Determine the (x, y) coordinate at the center of the cell enclosing the given text.  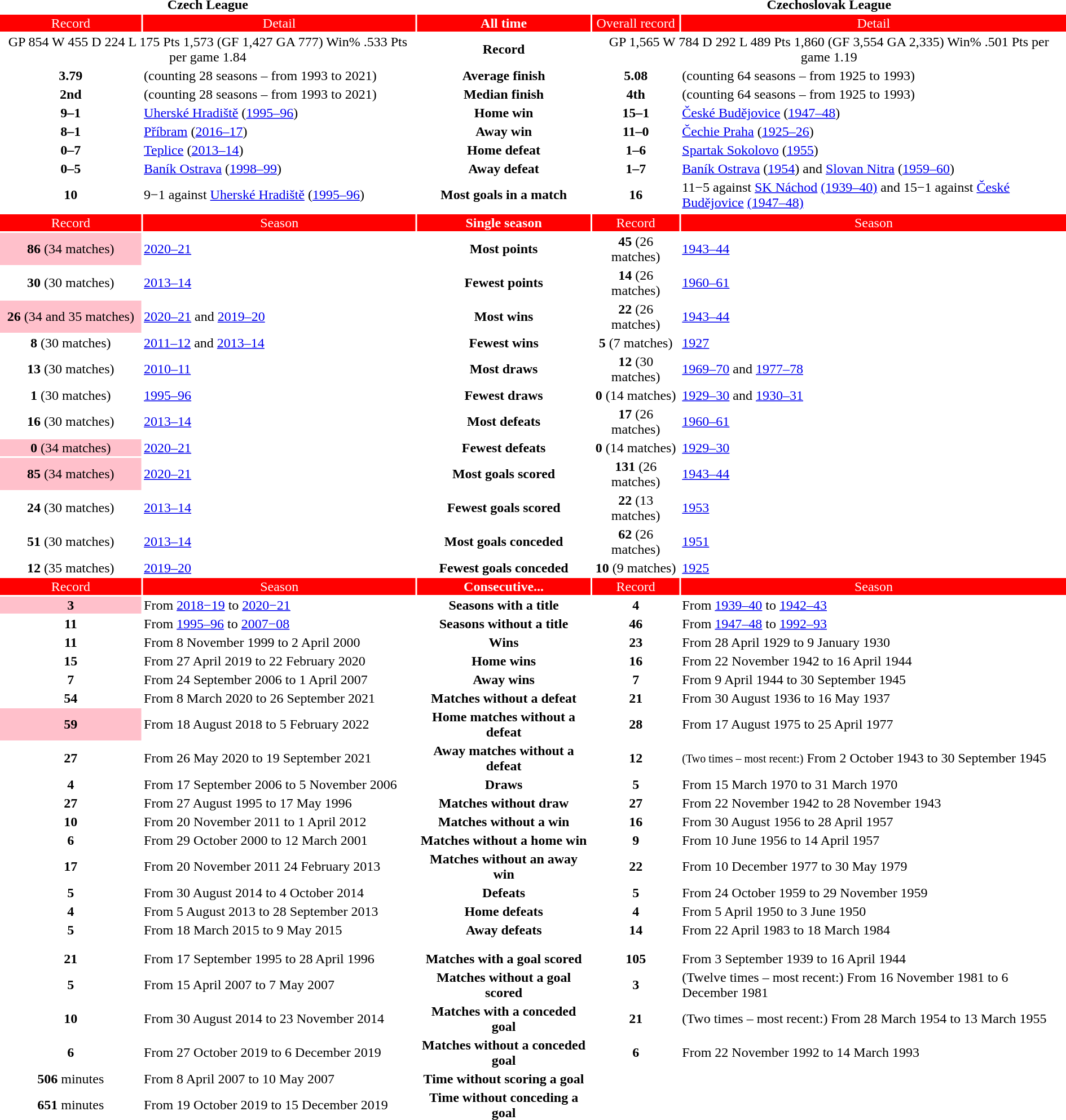
From 5 April 1950 to 3 June 1950 (874, 911)
From 24 October 1959 to 29 November 1959 (874, 893)
From 2018−19 to 2020−21 (280, 605)
15 (71, 661)
From 1939–40 to 1942–43 (874, 605)
9–1 (71, 113)
Home matches without a defeat (504, 724)
From 17 August 1975 to 25 April 1977 (874, 724)
22 (26 matches) (635, 317)
Median finish (504, 94)
Defeats (504, 893)
From 15 March 1970 to 31 March 1970 (874, 784)
0 (34 matches) (71, 448)
From 30 August 1956 to 28 April 1957 (874, 822)
Draws (504, 784)
5 (7 matches) (635, 343)
24 (30 matches) (71, 508)
From 9 April 1944 to 30 September 1945 (874, 680)
105 (635, 959)
13 (30 matches) (71, 369)
(Two times – most recent:) From 2 October 1943 to 30 September 1945 (874, 758)
9 (635, 840)
Time without scoring a goal (504, 1079)
From 3 September 1939 to 16 April 1944 (874, 959)
Away defeats (504, 930)
From 10 December 1977 to 30 May 1979 (874, 866)
51 (30 matches) (71, 541)
62 (26 matches) (635, 541)
Seasons without a title (504, 624)
Most defeats (504, 422)
9−1 against Uherské Hradiště (1995–96) (280, 195)
Baník Ostrava (1954) and Slovan Nitra (1959–60) (874, 169)
17 (71, 866)
12 (635, 758)
Fewest goals conceded (504, 568)
From 27 October 2019 to 6 December 2019 (280, 1052)
From 18 August 2018 to 5 February 2022 (280, 724)
Fewest wins (504, 343)
0–7 (71, 150)
From 28 April 1929 to 9 January 1930 (874, 642)
85 (34 matches) (71, 474)
Matches with a conceded goal (504, 1018)
Fewest points (504, 283)
From 8 April 2007 to 10 May 2007 (280, 1079)
1–6 (635, 150)
Matches without an away win (504, 866)
Baník Ostrava (1998–99) (280, 169)
14 (635, 930)
Most draws (504, 369)
Away defeat (504, 169)
1929–30 (874, 448)
Matches with a goal scored (504, 959)
From 1947–48 to 1992–93 (874, 624)
From 15 April 2007 to 7 May 2007 (280, 985)
Overall record (635, 23)
Home wins (504, 661)
14 (26 matches) (635, 283)
From 30 August 2014 to 23 November 2014 (280, 1018)
1953 (874, 508)
GP 1,565 W 784 D 292 L 489 Pts 1,860 (GF 3,554 GA 2,335) Win% .501 Pts per game 1.19 (829, 50)
3.79 (71, 76)
1951 (874, 541)
From 27 August 1995 to 17 May 1996 (280, 803)
Away matches without a defeat (504, 758)
From 22 April 1983 to 18 March 1984 (874, 930)
Fewest defeats (504, 448)
28 (635, 724)
2019–20 (280, 568)
Consecutive... (504, 587)
1927 (874, 343)
From 29 October 2000 to 12 March 2001 (280, 840)
1969–70 and 1977–78 (874, 369)
From 24 September 2006 to 1 April 2007 (280, 680)
GP 854 W 455 D 224 L 175 Pts 1,573 (GF 1,427 GA 777) Win% .533 Pts per game 1.84 (208, 50)
From 22 November 1942 to 28 November 1943 (874, 803)
Matches without a conceded goal (504, 1052)
1995–96 (280, 395)
From 22 November 1942 to 16 April 1944 (874, 661)
54 (71, 698)
30 (30 matches) (71, 283)
Matches without draw (504, 803)
22 (635, 866)
Home win (504, 113)
12 (30 matches) (635, 369)
17 (26 matches) (635, 422)
Most goals scored (504, 474)
1929–30 and 1930–31 (874, 395)
5.08 (635, 76)
Wins (504, 642)
8–1 (71, 131)
Fewest draws (504, 395)
16 (30 matches) (71, 422)
From 8 March 2020 to 26 September 2021 (280, 698)
(Twelve times – most recent:) From 16 November 1981 to 6 December 1981 (874, 985)
From 5 August 2013 to 28 September 2013 (280, 911)
Uherské Hradiště (1995–96) (280, 113)
10 (9 matches) (635, 568)
4th (635, 94)
0–5 (71, 169)
From 27 April 2019 to 22 February 2020 (280, 661)
11–0 (635, 131)
11−5 against SK Náchod (1939–40) and 15−1 against České Budějovice (1947–48) (874, 195)
From 22 November 1992 to 14 March 1993 (874, 1052)
Home defeats (504, 911)
2020–21 and 2019–20 (280, 317)
Příbram (2016–17) (280, 131)
1 (30 matches) (71, 395)
22 (13 matches) (635, 508)
Away wins (504, 680)
From 10 June 1956 to 14 April 1957 (874, 840)
Matches without a defeat (504, 698)
15–1 (635, 113)
Most goals conceded (504, 541)
Matches without a goal scored (504, 985)
86 (34 matches) (71, 249)
12 (35 matches) (71, 568)
Most goals in a match (504, 195)
From 30 August 1936 to 16 May 1937 (874, 698)
Single season (504, 223)
All time (504, 23)
2nd (71, 94)
26 (34 and 35 matches) (71, 317)
From 8 November 1999 to 2 April 2000 (280, 642)
8 (30 matches) (71, 343)
46 (635, 624)
From 18 March 2015 to 9 May 2015 (280, 930)
Average finish (504, 76)
From 30 August 2014 to 4 October 2014 (280, 893)
(Two times – most recent:) From 28 March 1954 to 13 March 1955 (874, 1018)
59 (71, 724)
131 (26 matches) (635, 474)
From 20 November 2011 to 1 April 2012 (280, 822)
Matches without a win (504, 822)
Fewest goals scored (504, 508)
2011–12 and 2013–14 (280, 343)
Seasons with a title (504, 605)
1925 (874, 568)
Teplice (2013–14) (280, 150)
České Budějovice (1947–48) (874, 113)
Spartak Sokolovo (1955) (874, 150)
From 17 September 1995 to 28 April 1996 (280, 959)
1–7 (635, 169)
From 26 May 2020 to 19 September 2021 (280, 758)
Čechie Praha (1925–26) (874, 131)
From 20 November 2011 24 February 2013 (280, 866)
23 (635, 642)
Most wins (504, 317)
Most points (504, 249)
2010–11 (280, 369)
506 minutes (71, 1079)
Home defeat (504, 150)
From 17 September 2006 to 5 November 2006 (280, 784)
Away win (504, 131)
Matches without a home win (504, 840)
From 1995–96 to 2007−08 (280, 624)
45 (26 matches) (635, 249)
